Extract the [X, Y] coordinate from the center of the cell holding the provided text.  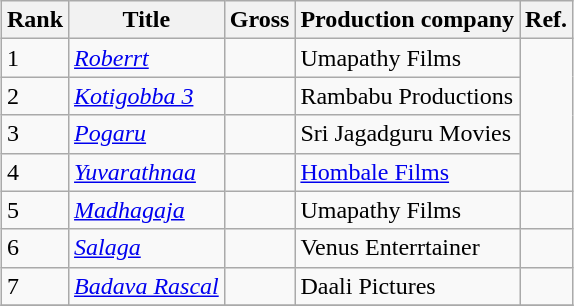
Pogaru [147, 134]
Sri Jagadguru Movies [408, 134]
Hombale Films [408, 172]
Title [147, 20]
Kotigobba 3 [147, 96]
2 [34, 96]
Gross [260, 20]
Production company [408, 20]
3 [34, 134]
Salaga [147, 248]
4 [34, 172]
Roberrt [147, 58]
Badava Rascal [147, 286]
Venus Enterrtainer [408, 248]
Rank [34, 20]
6 [34, 248]
Rambabu Productions [408, 96]
Ref. [546, 20]
1 [34, 58]
5 [34, 210]
Daali Pictures [408, 286]
7 [34, 286]
Yuvarathnaa [147, 172]
Madhagaja [147, 210]
